Capture the cell that displays the provided text and extract its (X, Y) central coordinate. 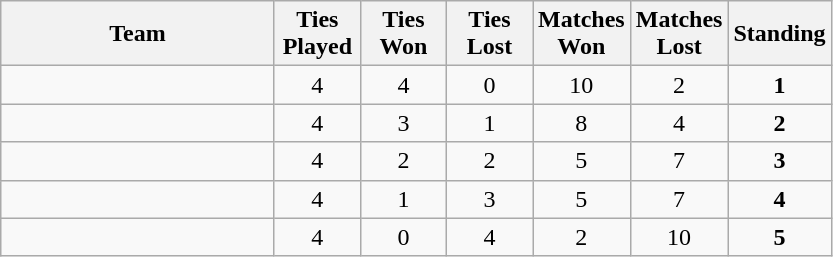
Team (138, 34)
Standing (780, 34)
Matches Won (581, 34)
Ties Played (317, 34)
Ties Lost (489, 34)
Matches Lost (679, 34)
Ties Won (403, 34)
8 (581, 123)
